Determine the (X, Y) coordinate at the center of the cell enclosing the given text.  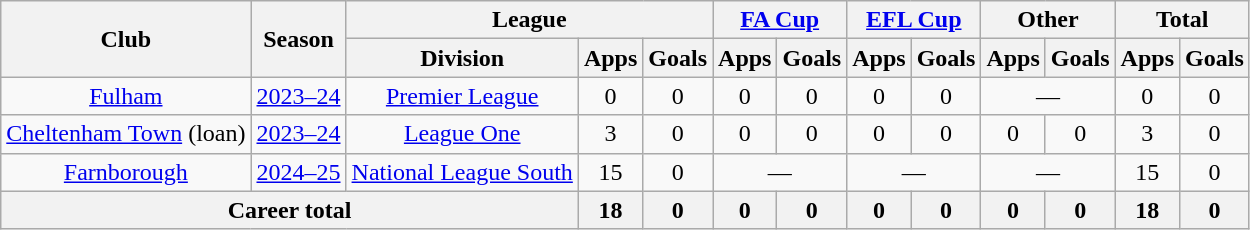
National League South (462, 172)
Other (1048, 20)
2024–25 (298, 172)
EFL Cup (914, 20)
Premier League (462, 96)
Division (462, 58)
FA Cup (780, 20)
Season (298, 39)
Fulham (126, 96)
Club (126, 39)
League One (462, 134)
League (530, 20)
Farnborough (126, 172)
Career total (290, 210)
Cheltenham Town (loan) (126, 134)
Total (1182, 20)
